Detect which cell encompasses the target text, then output its (x, y) center coordinate. 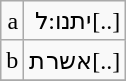
a (12, 21)
יתנו:ל[..] (75, 21)
אשרת[..] (75, 60)
b (12, 60)
